Find where the given text appears and provide that cell's center as [X, Y] coordinate. 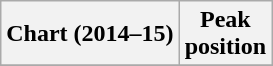
Peakposition [225, 34]
Chart (2014–15) [90, 34]
